Return the (x, y) coordinate for the center point of the cell that contains the specified text.  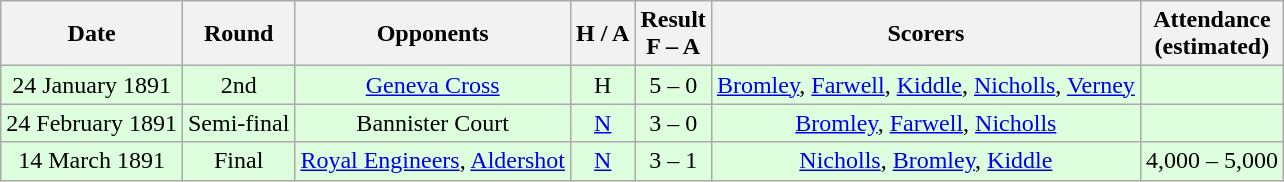
4,000 – 5,000 (1212, 161)
H (603, 85)
Bannister Court (433, 123)
24 February 1891 (92, 123)
Final (238, 161)
H / A (603, 34)
Date (92, 34)
Geneva Cross (433, 85)
Opponents (433, 34)
Royal Engineers, Aldershot (433, 161)
Bromley, Farwell, Nicholls (926, 123)
3 – 1 (673, 161)
Attendance(estimated) (1212, 34)
Scorers (926, 34)
14 March 1891 (92, 161)
Semi-final (238, 123)
5 – 0 (673, 85)
Nicholls, Bromley, Kiddle (926, 161)
24 January 1891 (92, 85)
Bromley, Farwell, Kiddle, Nicholls, Verney (926, 85)
Round (238, 34)
2nd (238, 85)
3 – 0 (673, 123)
ResultF – A (673, 34)
